Output the [X, Y] coordinate of the center of the cell containing the given text.  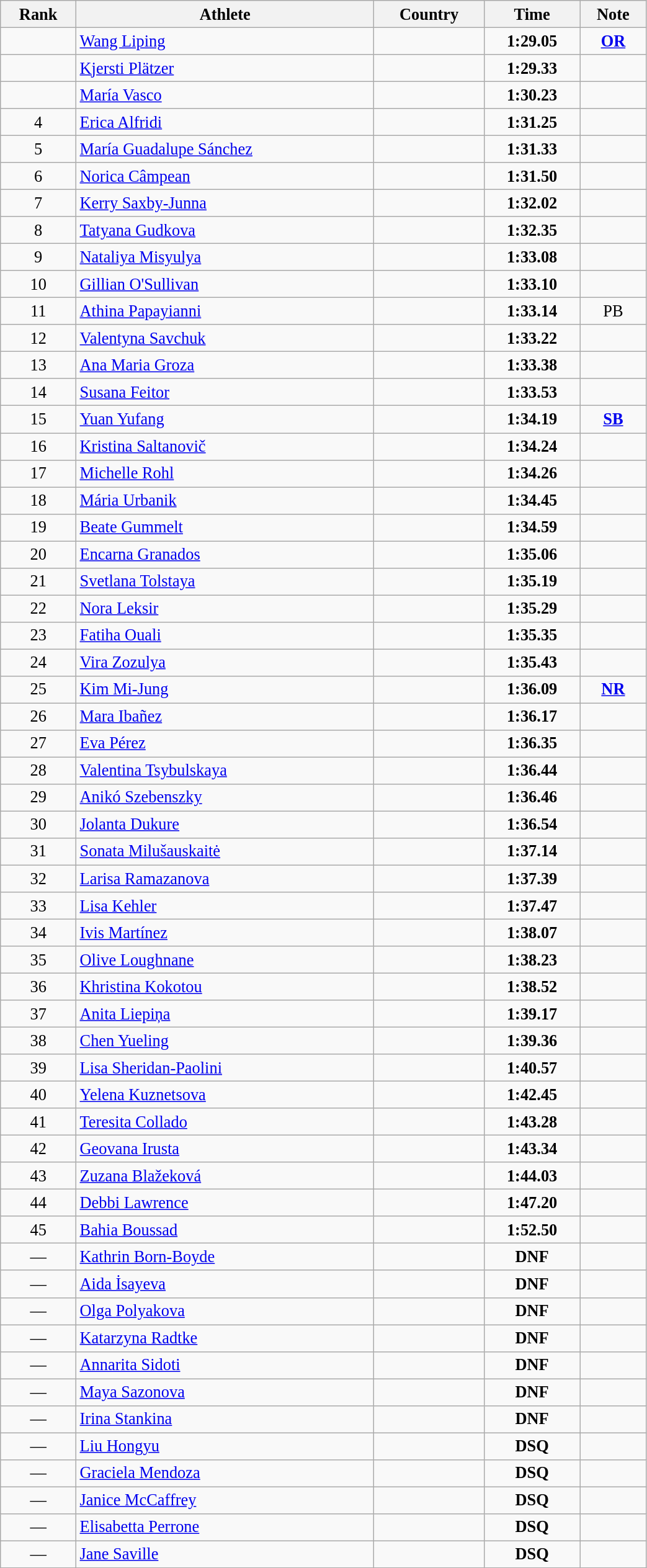
1:35.29 [532, 608]
1:34.24 [532, 446]
1:43.28 [532, 1122]
Encarna Granados [225, 554]
Lisa Sheridan-Paolini [225, 1068]
Erica Alfridi [225, 122]
Yuan Yufang [225, 419]
Katarzyna Radtke [225, 1338]
Tatyana Gudkova [225, 230]
Lisa Kehler [225, 905]
1:38.23 [532, 959]
NR [613, 689]
Geovana Irusta [225, 1149]
1:34.26 [532, 473]
1:36.44 [532, 771]
PB [613, 311]
1:35.43 [532, 662]
4 [38, 122]
Norica Câmpean [225, 176]
Maya Sazonova [225, 1392]
8 [38, 230]
1:40.57 [532, 1068]
1:33.14 [532, 311]
Athlete [225, 14]
1:33.53 [532, 392]
Sonata Milušauskaitė [225, 851]
Debbi Lawrence [225, 1203]
Mara Ibañez [225, 717]
1:33.10 [532, 284]
1:29.33 [532, 68]
22 [38, 608]
Irina Stankina [225, 1419]
26 [38, 717]
5 [38, 149]
9 [38, 257]
Vira Zozulya [225, 662]
18 [38, 500]
1:38.52 [532, 987]
Jolanta Dukure [225, 825]
1:47.20 [532, 1203]
Yelena Kuznetsova [225, 1095]
24 [38, 662]
1:44.03 [532, 1176]
Ivis Martínez [225, 933]
12 [38, 338]
Kjersti Plätzer [225, 68]
Larisa Ramazanova [225, 879]
Gillian O'Sullivan [225, 284]
1:34.19 [532, 419]
Athina Papayianni [225, 311]
1:36.35 [532, 743]
1:37.39 [532, 879]
Kerry Saxby-Junna [225, 203]
1:32.02 [532, 203]
Kristina Saltanovič [225, 446]
1:29.05 [532, 41]
Kim Mi-Jung [225, 689]
21 [38, 581]
Nataliya Misyulya [225, 257]
34 [38, 933]
33 [38, 905]
45 [38, 1230]
25 [38, 689]
30 [38, 825]
35 [38, 959]
1:42.45 [532, 1095]
1:36.09 [532, 689]
10 [38, 284]
19 [38, 527]
Liu Hongyu [225, 1446]
Anikó Szebenszky [225, 797]
1:36.17 [532, 717]
1:33.22 [532, 338]
Janice McCaffrey [225, 1500]
Aida İsayeva [225, 1284]
36 [38, 987]
María Guadalupe Sánchez [225, 149]
SB [613, 419]
Graciela Mendoza [225, 1473]
Michelle Rohl [225, 473]
Elisabetta Perrone [225, 1527]
Valentyna Savchuk [225, 338]
OR [613, 41]
Country [429, 14]
38 [38, 1041]
6 [38, 176]
Anita Liepiņa [225, 1014]
1:52.50 [532, 1230]
41 [38, 1122]
Svetlana Tolstaya [225, 581]
Mária Urbanik [225, 500]
1:31.50 [532, 176]
Eva Pérez [225, 743]
1:34.45 [532, 500]
Annarita Sidoti [225, 1365]
16 [38, 446]
1:37.47 [532, 905]
1:35.35 [532, 635]
27 [38, 743]
Khristina Kokotou [225, 987]
1:36.54 [532, 825]
Chen Yueling [225, 1041]
Time [532, 14]
Olga Polyakova [225, 1311]
1:30.23 [532, 95]
1:38.07 [532, 933]
43 [38, 1176]
1:36.46 [532, 797]
Teresita Collado [225, 1122]
37 [38, 1014]
13 [38, 365]
Fatiha Ouali [225, 635]
Wang Liping [225, 41]
Susana Feitor [225, 392]
Note [613, 14]
Beate Gummelt [225, 527]
1:35.19 [532, 581]
23 [38, 635]
1:35.06 [532, 554]
29 [38, 797]
Bahia Boussad [225, 1230]
Zuzana Blažeková [225, 1176]
Nora Leksir [225, 608]
1:31.33 [532, 149]
1:39.36 [532, 1041]
1:37.14 [532, 851]
1:32.35 [532, 230]
1:34.59 [532, 527]
20 [38, 554]
Jane Saville [225, 1554]
7 [38, 203]
31 [38, 851]
Valentina Tsybulskaya [225, 771]
14 [38, 392]
17 [38, 473]
Olive Loughnane [225, 959]
28 [38, 771]
1:43.34 [532, 1149]
1:33.08 [532, 257]
Rank [38, 14]
Ana Maria Groza [225, 365]
Kathrin Born-Boyde [225, 1257]
1:31.25 [532, 122]
15 [38, 419]
11 [38, 311]
44 [38, 1203]
42 [38, 1149]
40 [38, 1095]
39 [38, 1068]
1:33.38 [532, 365]
María Vasco [225, 95]
1:39.17 [532, 1014]
32 [38, 879]
